Detect which cell encompasses the target text, then output its [x, y] center coordinate. 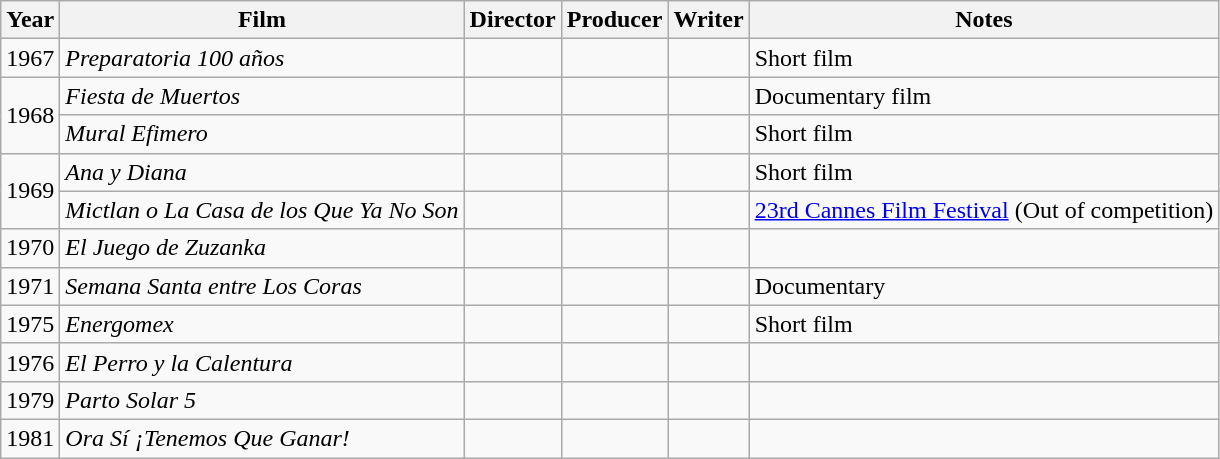
23rd Cannes Film Festival (Out of competition) [984, 210]
Ana y Diana [262, 172]
Mictlan o La Casa de los Que Ya No Son [262, 210]
El Juego de Zuzanka [262, 248]
Fiesta de Muertos [262, 96]
Director [512, 20]
Documentary [984, 286]
Documentary film [984, 96]
1971 [30, 286]
Ora Sí ¡Tenemos Que Ganar! [262, 438]
Energomex [262, 324]
1970 [30, 248]
1967 [30, 58]
Year [30, 20]
1976 [30, 362]
1975 [30, 324]
Writer [708, 20]
Producer [614, 20]
Mural Efimero [262, 134]
Preparatoria 100 años [262, 58]
1969 [30, 191]
Film [262, 20]
1979 [30, 400]
El Perro y la Calentura [262, 362]
Semana Santa entre Los Coras [262, 286]
Notes [984, 20]
1968 [30, 115]
1981 [30, 438]
Parto Solar 5 [262, 400]
